Scan for the cell matching the given text and deliver its [X, Y] coordinate at center. 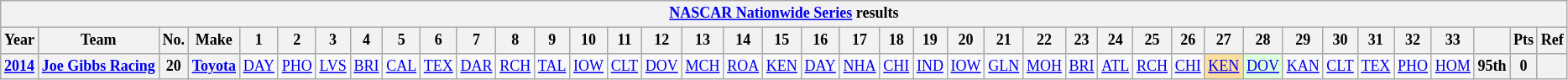
32 [1414, 40]
33 [1452, 40]
0 [1524, 66]
23 [1081, 40]
ROA [744, 66]
8 [515, 40]
5 [401, 40]
9 [552, 40]
22 [1044, 40]
16 [820, 40]
24 [1116, 40]
7 [477, 40]
No. [173, 40]
2014 [20, 66]
2 [297, 40]
HOM [1452, 66]
NHA [860, 66]
IND [930, 66]
30 [1340, 40]
MCH [703, 66]
10 [589, 40]
GLN [1004, 66]
6 [438, 40]
26 [1188, 40]
15 [781, 40]
31 [1376, 40]
18 [896, 40]
12 [661, 40]
1 [259, 40]
Team [98, 40]
Ref [1552, 40]
MOH [1044, 66]
19 [930, 40]
Toyota [213, 66]
28 [1263, 40]
KAN [1303, 66]
LVS [332, 66]
11 [625, 40]
CAL [401, 66]
95th [1492, 66]
NASCAR Nationwide Series results [784, 13]
3 [332, 40]
ATL [1116, 66]
Joe Gibbs Racing [98, 66]
21 [1004, 40]
Make [213, 40]
13 [703, 40]
TAL [552, 66]
Pts [1524, 40]
DAR [477, 66]
17 [860, 40]
Year [20, 40]
29 [1303, 40]
14 [744, 40]
27 [1224, 40]
25 [1152, 40]
4 [366, 40]
